From the cell containing the given text, extract its center point as (x, y) coordinate. 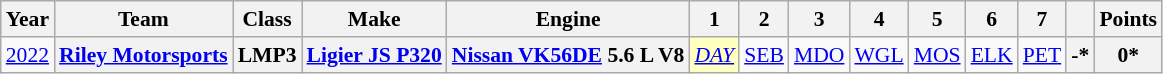
5 (938, 19)
0* (1128, 55)
SEB (764, 55)
MOS (938, 55)
Class (268, 19)
LMP3 (268, 55)
Riley Motorsports (144, 55)
2022 (28, 55)
2 (764, 19)
-* (1080, 55)
4 (878, 19)
Make (374, 19)
Points (1128, 19)
7 (1042, 19)
1 (714, 19)
Year (28, 19)
Engine (568, 19)
MDO (820, 55)
Nissan VK56DE 5.6 L V8 (568, 55)
Team (144, 19)
3 (820, 19)
PET (1042, 55)
DAY (714, 55)
Ligier JS P320 (374, 55)
ELK (992, 55)
WGL (878, 55)
6 (992, 19)
